Extract the [X, Y] coordinate from the center of the cell holding the provided text.  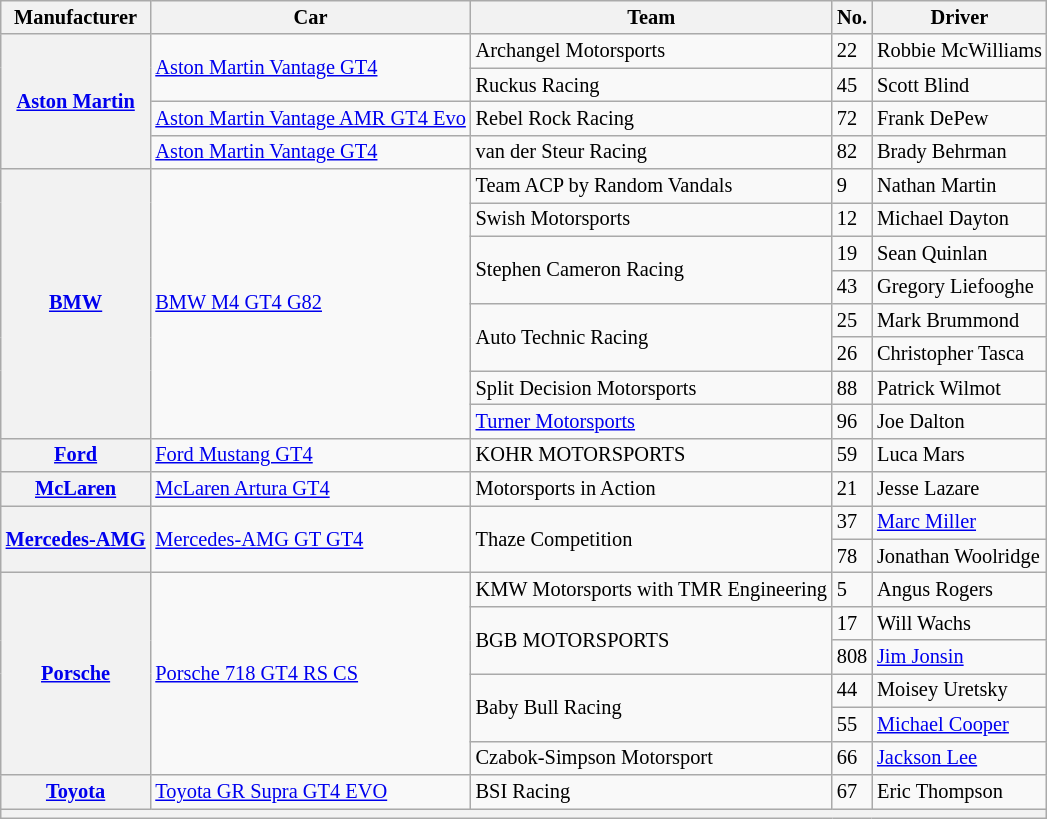
12 [852, 219]
Toyota GR Supra GT4 EVO [310, 791]
808 [852, 657]
43 [852, 287]
Porsche [76, 673]
BGB MOTORSPORTS [652, 640]
Brady Behrman [960, 152]
Thaze Competition [652, 538]
Ford [76, 455]
van der Steur Racing [652, 152]
Archangel Motorsports [652, 51]
Manufacturer [76, 17]
Rebel Rock Racing [652, 118]
Aston Martin [76, 102]
KMW Motorsports with TMR Engineering [652, 589]
96 [852, 421]
Luca Mars [960, 455]
Team ACP by Random Vandals [652, 186]
BMW M4 GT4 G82 [310, 304]
Mark Brummond [960, 320]
Ford Mustang GT4 [310, 455]
Toyota [76, 791]
Michael Cooper [960, 724]
25 [852, 320]
McLaren [76, 489]
Robbie McWilliams [960, 51]
45 [852, 85]
9 [852, 186]
Motorsports in Action [652, 489]
Baby Bull Racing [652, 706]
44 [852, 690]
Mercedes-AMG [76, 538]
Driver [960, 17]
Christopher Tasca [960, 354]
Car [310, 17]
Stephen Cameron Racing [652, 270]
59 [852, 455]
26 [852, 354]
Ruckus Racing [652, 85]
Joe Dalton [960, 421]
BMW [76, 304]
Moisey Uretsky [960, 690]
Nathan Martin [960, 186]
Frank DePew [960, 118]
BSI Racing [652, 791]
5 [852, 589]
Marc Miller [960, 522]
No. [852, 17]
Porsche 718 GT4 RS CS [310, 673]
Mercedes-AMG GT GT4 [310, 538]
Jonathan Woolridge [960, 556]
Michael Dayton [960, 219]
Turner Motorsports [652, 421]
22 [852, 51]
KOHR MOTORSPORTS [652, 455]
Auto Technic Racing [652, 336]
Will Wachs [960, 623]
Gregory Liefooghe [960, 287]
Aston Martin Vantage AMR GT4 Evo [310, 118]
Jim Jonsin [960, 657]
Split Decision Motorsports [652, 388]
21 [852, 489]
Jackson Lee [960, 758]
Patrick Wilmot [960, 388]
55 [852, 724]
72 [852, 118]
Scott Blind [960, 85]
78 [852, 556]
Swish Motorsports [652, 219]
82 [852, 152]
McLaren Artura GT4 [310, 489]
37 [852, 522]
88 [852, 388]
19 [852, 253]
Jesse Lazare [960, 489]
66 [852, 758]
67 [852, 791]
Eric Thompson [960, 791]
Angus Rogers [960, 589]
Sean Quinlan [960, 253]
Team [652, 17]
Czabok-Simpson Motorsport [652, 758]
17 [852, 623]
